Identify which cell holds the provided text, then report its (x, y) central coordinate. 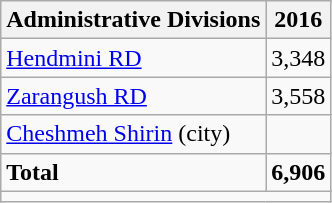
3,348 (298, 58)
Administrative Divisions (134, 20)
Cheshmeh Shirin (city) (134, 134)
2016 (298, 20)
Hendmini RD (134, 58)
3,558 (298, 96)
6,906 (298, 172)
Zarangush RD (134, 96)
Total (134, 172)
